For the text-containing cell, return its midpoint in [X, Y] coordinate format. 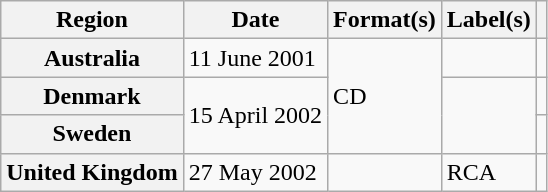
Date [255, 20]
Sweden [92, 134]
RCA [488, 172]
Region [92, 20]
27 May 2002 [255, 172]
15 April 2002 [255, 115]
United Kingdom [92, 172]
Format(s) [385, 20]
Denmark [92, 96]
Label(s) [488, 20]
CD [385, 96]
Australia [92, 58]
11 June 2001 [255, 58]
